Find where the given text appears and provide that cell's center as (x, y) coordinate. 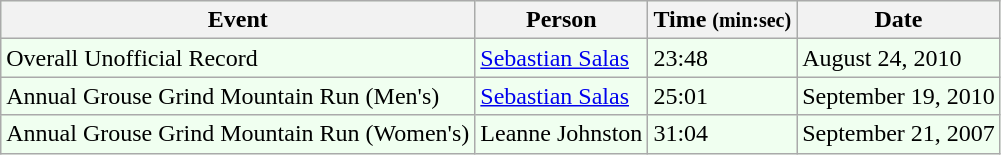
Event (238, 20)
Time (min:sec) (722, 20)
Person (562, 20)
Date (899, 20)
Leanne Johnston (562, 134)
September 19, 2010 (899, 96)
25:01 (722, 96)
Annual Grouse Grind Mountain Run (Women's) (238, 134)
August 24, 2010 (899, 58)
September 21, 2007 (899, 134)
23:48 (722, 58)
31:04 (722, 134)
Overall Unofficial Record (238, 58)
Annual Grouse Grind Mountain Run (Men's) (238, 96)
